Identify which cell holds the provided text, then report its (x, y) central coordinate. 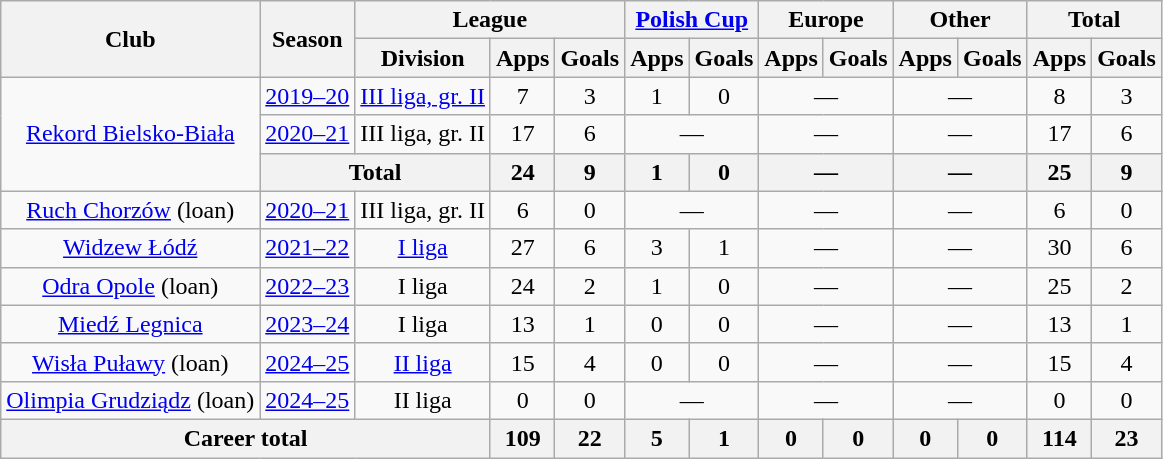
23 (1127, 438)
5 (657, 438)
8 (1059, 96)
Other (960, 20)
Club (130, 39)
Rekord Bielsko-Biała (130, 134)
114 (1059, 438)
2023–24 (308, 324)
7 (522, 96)
30 (1059, 248)
Miedź Legnica (130, 324)
27 (522, 248)
Odra Opole (loan) (130, 286)
Career total (246, 438)
Polish Cup (692, 20)
Widzew Łódź (130, 248)
2019–20 (308, 96)
Europe (826, 20)
22 (590, 438)
League (490, 20)
Division (423, 58)
Olimpia Grudziądz (loan) (130, 400)
Ruch Chorzów (loan) (130, 210)
Season (308, 39)
2022–23 (308, 286)
109 (522, 438)
2021–22 (308, 248)
Wisła Puławy (loan) (130, 362)
